Scan for the cell matching the given text and deliver its [X, Y] coordinate at center. 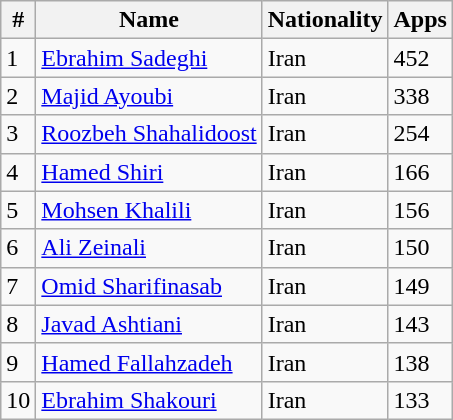
2 [18, 96]
# [18, 20]
150 [420, 248]
133 [420, 400]
Omid Sharifinasab [149, 286]
6 [18, 248]
Roozbeh Shahalidoost [149, 134]
452 [420, 58]
Hamed Shiri [149, 172]
254 [420, 134]
Hamed Fallahzadeh [149, 362]
Apps [420, 20]
10 [18, 400]
7 [18, 286]
5 [18, 210]
149 [420, 286]
Javad Ashtiani [149, 324]
Majid Ayoubi [149, 96]
Ebrahim Sadeghi [149, 58]
143 [420, 324]
138 [420, 362]
338 [420, 96]
4 [18, 172]
156 [420, 210]
Ebrahim Shakouri [149, 400]
166 [420, 172]
Name [149, 20]
8 [18, 324]
Mohsen Khalili [149, 210]
1 [18, 58]
Ali Zeinali [149, 248]
Nationality [325, 20]
9 [18, 362]
3 [18, 134]
